For the text-containing cell, return its midpoint in (x, y) coordinate format. 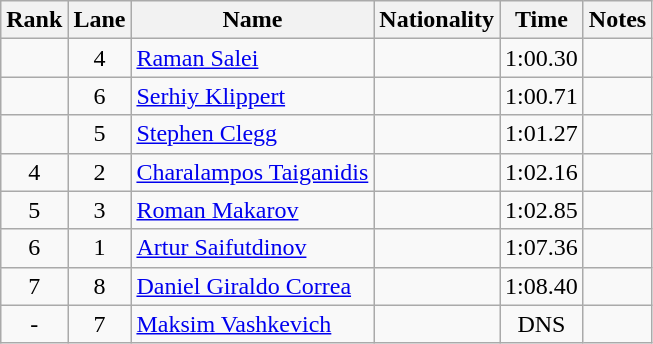
Time (542, 20)
Notes (617, 20)
Charalampos Taiganidis (252, 172)
Lane (100, 20)
1:00.30 (542, 58)
2 (100, 172)
8 (100, 286)
1:02.16 (542, 172)
1 (100, 248)
Nationality (437, 20)
1:07.36 (542, 248)
1:00.71 (542, 96)
DNS (542, 324)
1:02.85 (542, 210)
Maksim Vashkevich (252, 324)
Serhiy Klippert (252, 96)
Name (252, 20)
1:08.40 (542, 286)
1:01.27 (542, 134)
Roman Makarov (252, 210)
Stephen Clegg (252, 134)
Rank (34, 20)
- (34, 324)
Raman Salei (252, 58)
3 (100, 210)
Daniel Giraldo Correa (252, 286)
Artur Saifutdinov (252, 248)
